Detect which cell encompasses the target text, then output its [X, Y] center coordinate. 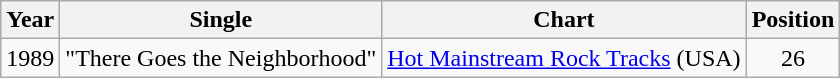
Year [30, 20]
Chart [564, 20]
Hot Mainstream Rock Tracks (USA) [564, 58]
1989 [30, 58]
"There Goes the Neighborhood" [221, 58]
Single [221, 20]
Position [793, 20]
26 [793, 58]
